Identify which cell holds the provided text, then report its [x, y] central coordinate. 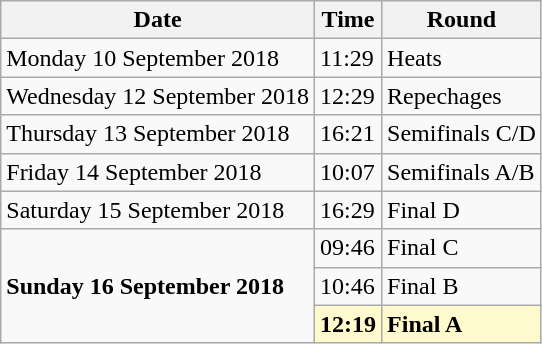
Semifinals A/B [462, 172]
11:29 [348, 58]
Time [348, 20]
Wednesday 12 September 2018 [158, 96]
Date [158, 20]
10:46 [348, 286]
Final C [462, 248]
10:07 [348, 172]
16:29 [348, 210]
12:29 [348, 96]
Final A [462, 324]
Semifinals C/D [462, 134]
Final D [462, 210]
12:19 [348, 324]
Friday 14 September 2018 [158, 172]
Round [462, 20]
Heats [462, 58]
09:46 [348, 248]
Repechages [462, 96]
Final B [462, 286]
Monday 10 September 2018 [158, 58]
16:21 [348, 134]
Thursday 13 September 2018 [158, 134]
Saturday 15 September 2018 [158, 210]
Sunday 16 September 2018 [158, 286]
